Output the [x, y] coordinate of the center of the cell containing the given text.  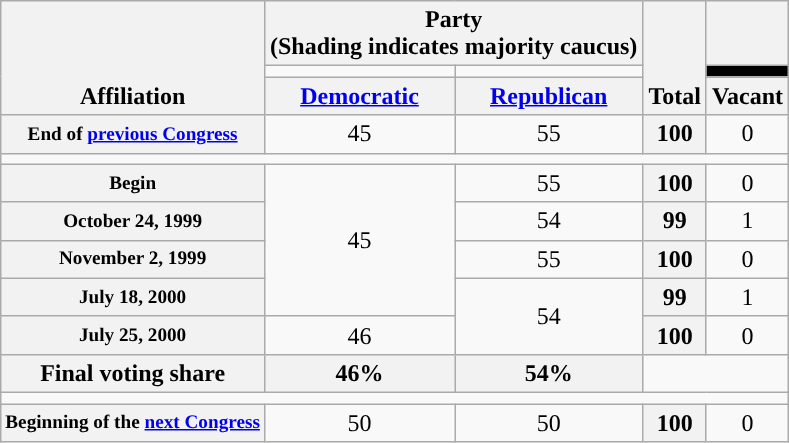
End of previous Congress [133, 134]
46% [359, 373]
Total [675, 58]
Final voting share [133, 373]
October 24, 1999 [133, 221]
July 25, 2000 [133, 335]
Vacant [747, 96]
Party (Shading indicates majority caucus) [453, 34]
54% [549, 373]
Affiliation [133, 58]
Beginning of the next Congress [133, 423]
November 2, 1999 [133, 259]
Begin [133, 183]
Republican [549, 96]
46 [359, 335]
July 18, 2000 [133, 297]
Democratic [359, 96]
